Extract the [X, Y] coordinate from the center of the cell holding the provided text.  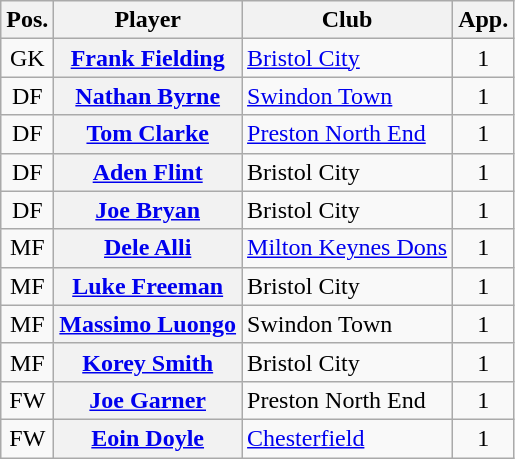
Joe Bryan [148, 210]
Aden Flint [148, 172]
Dele Alli [148, 248]
Eoin Doyle [148, 438]
App. [484, 20]
Nathan Byrne [148, 96]
Milton Keynes Dons [348, 248]
Pos. [28, 20]
Joe Garner [148, 400]
Club [348, 20]
Tom Clarke [148, 134]
GK [28, 58]
Luke Freeman [148, 286]
Massimo Luongo [148, 324]
Chesterfield [348, 438]
Frank Fielding [148, 58]
Korey Smith [148, 362]
Player [148, 20]
